From the cell containing the given text, extract its center point as (x, y) coordinate. 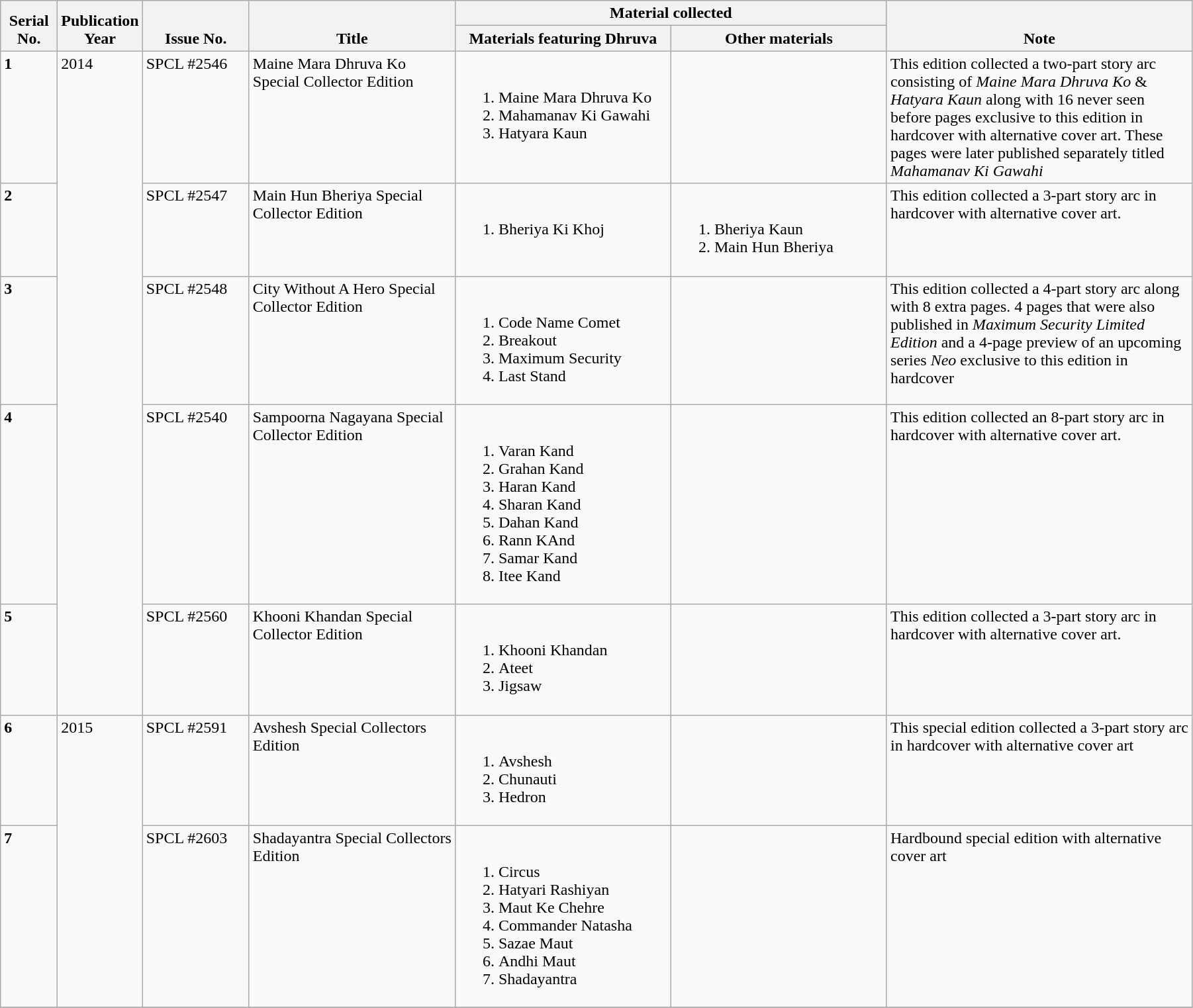
Shadayantra Special Collectors Edition (352, 916)
7 (29, 916)
CircusHatyari RashiyanMaut Ke ChehreCommander NatashaSazae MautAndhi MautShadayantra (563, 916)
2014 (100, 383)
SPCL #2591 (196, 770)
Main Hun Bheriya Special Collector Edition (352, 230)
Maine Mara Dhruva KoMahamanav Ki GawahiHatyara Kaun (563, 117)
SPCL #2547 (196, 230)
3 (29, 340)
Other materials (779, 38)
Serial No. (29, 26)
SPCL #2546 (196, 117)
1 (29, 117)
Avshesh Special Collectors Edition (352, 770)
This edition collected an 8-part story arc in hardcover with alternative cover art. (1039, 504)
Bheriya Ki Khoj (563, 230)
Publication Year (100, 26)
SPCL #2603 (196, 916)
Khooni KhandanAteetJigsaw (563, 659)
Title (352, 26)
Note (1039, 26)
Issue No. (196, 26)
Maine Mara Dhruva Ko Special Collector Edition (352, 117)
This special edition collected a 3-part story arc in hardcover with alternative cover art (1039, 770)
City Without A Hero Special Collector Edition (352, 340)
Code Name CometBreakoutMaximum SecurityLast Stand (563, 340)
Material collected (671, 13)
2 (29, 230)
SPCL #2540 (196, 504)
5 (29, 659)
4 (29, 504)
AvsheshChunautiHedron (563, 770)
Materials featuring Dhruva (563, 38)
Sampoorna Nagayana Special Collector Edition (352, 504)
Bheriya KaunMain Hun Bheriya (779, 230)
Hardbound special edition with alternative cover art (1039, 916)
SPCL #2560 (196, 659)
6 (29, 770)
2015 (100, 861)
SPCL #2548 (196, 340)
Khooni Khandan Special Collector Edition (352, 659)
Varan KandGrahan KandHaran KandSharan KandDahan KandRann KAndSamar KandItee Kand (563, 504)
